Scan for the cell matching the given text and deliver its [x, y] coordinate at center. 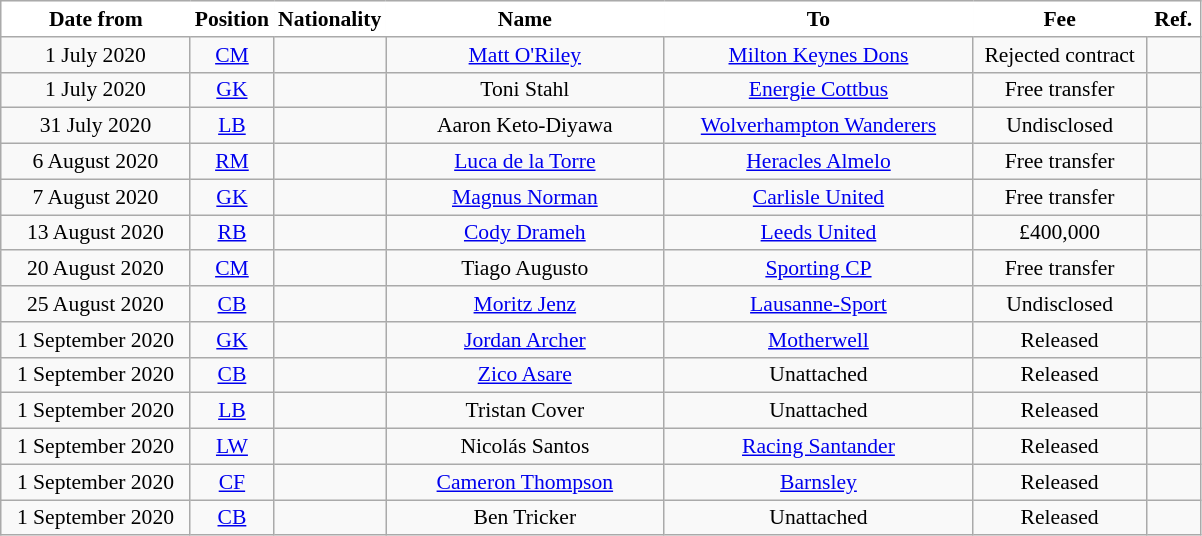
Ref. [1173, 19]
RM [232, 162]
Name [526, 19]
20 August 2020 [96, 269]
Barnsley [818, 482]
Rejected contract [1060, 55]
Moritz Jenz [526, 304]
Motherwell [818, 340]
6 August 2020 [96, 162]
Carlisle United [818, 197]
CF [232, 482]
Energie Cottbus [818, 90]
Cameron Thompson [526, 482]
Toni Stahl [526, 90]
Jordan Archer [526, 340]
Heracles Almelo [818, 162]
Lausanne-Sport [818, 304]
Fee [1060, 19]
Cody Drameh [526, 233]
LW [232, 447]
7 August 2020 [96, 197]
Aaron Keto-Diyawa [526, 126]
Leeds United [818, 233]
Tristan Cover [526, 411]
Milton Keynes Dons [818, 55]
Nicolás Santos [526, 447]
25 August 2020 [96, 304]
Wolverhampton Wanderers [818, 126]
RB [232, 233]
£400,000 [1060, 233]
To [818, 19]
Tiago Augusto [526, 269]
Date from [96, 19]
Zico Asare [526, 375]
Position [232, 19]
Sporting CP [818, 269]
Magnus Norman [526, 197]
Ben Tricker [526, 518]
13 August 2020 [96, 233]
Luca de la Torre [526, 162]
31 July 2020 [96, 126]
Matt O'Riley [526, 55]
Racing Santander [818, 447]
Nationality [330, 19]
